Return the (x, y) coordinate for the center point of the cell that contains the specified text.  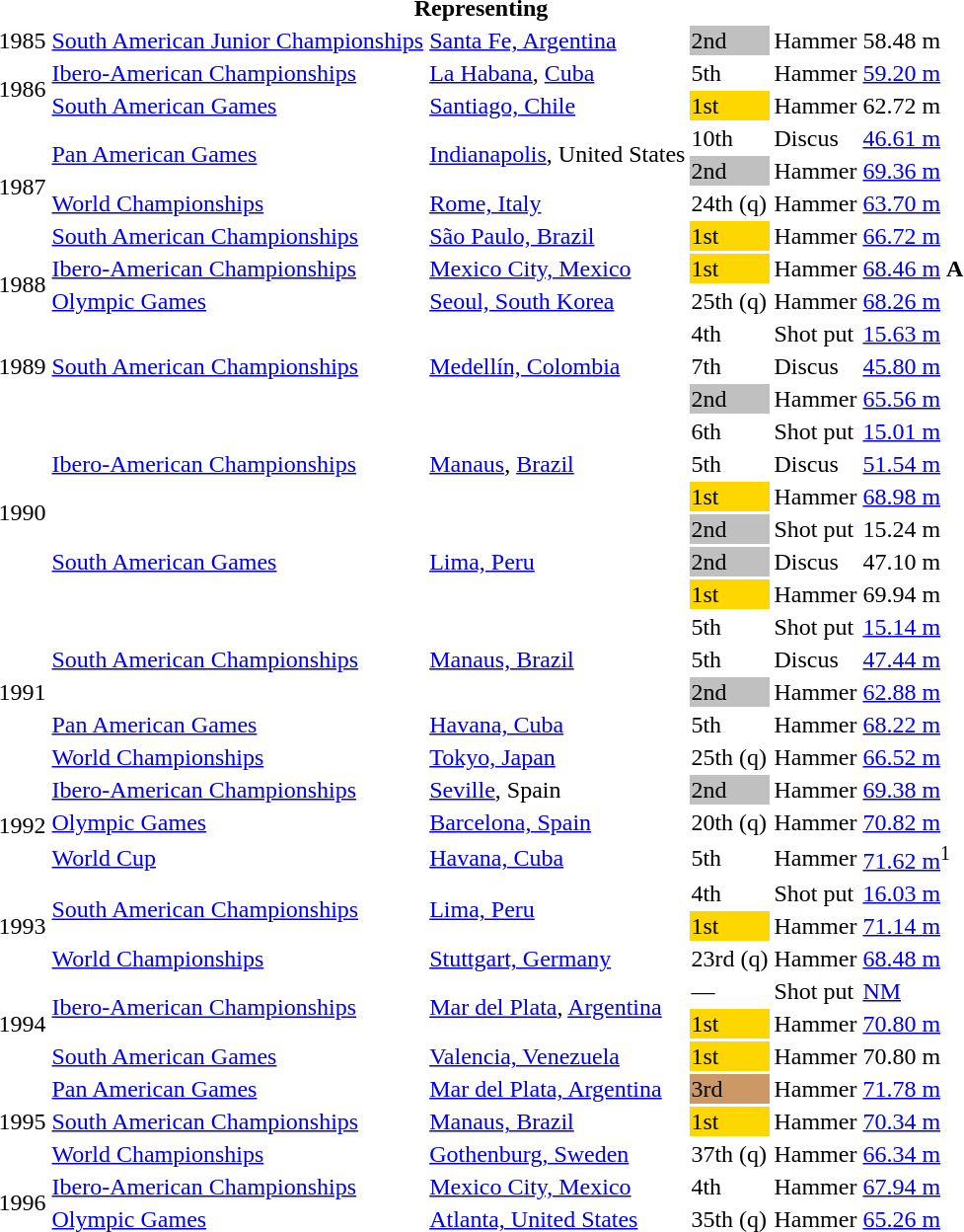
37th (q) (730, 1154)
7th (730, 366)
3rd (730, 1089)
Valencia, Venezuela (557, 1056)
Stuttgart, Germany (557, 959)
Indianapolis, United States (557, 154)
Rome, Italy (557, 203)
23rd (q) (730, 959)
Seville, Spain (557, 790)
Gothenburg, Sweden (557, 1154)
— (730, 991)
Tokyo, Japan (557, 757)
South American Junior Championships (238, 40)
Santiago, Chile (557, 106)
6th (730, 431)
Seoul, South Korea (557, 301)
Barcelona, Spain (557, 822)
Santa Fe, Argentina (557, 40)
São Paulo, Brazil (557, 236)
Medellín, Colombia (557, 366)
24th (q) (730, 203)
La Habana, Cuba (557, 73)
20th (q) (730, 822)
World Cup (238, 858)
10th (730, 138)
